Locate the cell with the specified text and output its [x, y] center coordinate. 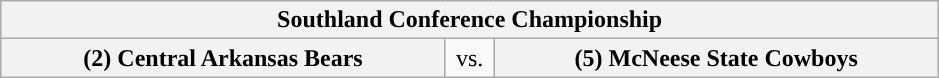
(2) Central Arkansas Bears [224, 58]
vs. [470, 58]
(5) McNeese State Cowboys [716, 58]
Southland Conference Championship [470, 20]
